Provide the (x, y) coordinate of the cell's center where the given text is located.  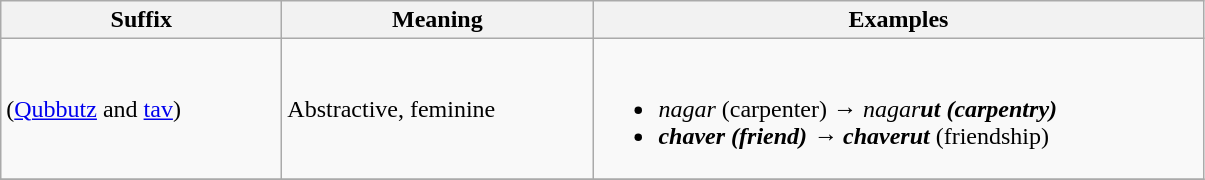
(Qubbutz and tav) (142, 109)
nagar (carpenter) → nagarut (carpentry) chaver (friend) → chaverut (friendship) (898, 109)
Examples (898, 20)
Meaning (438, 20)
Abstractive, feminine (438, 109)
Suffix (142, 20)
